Provide the [X, Y] coordinate of the cell's center where the given text is located.  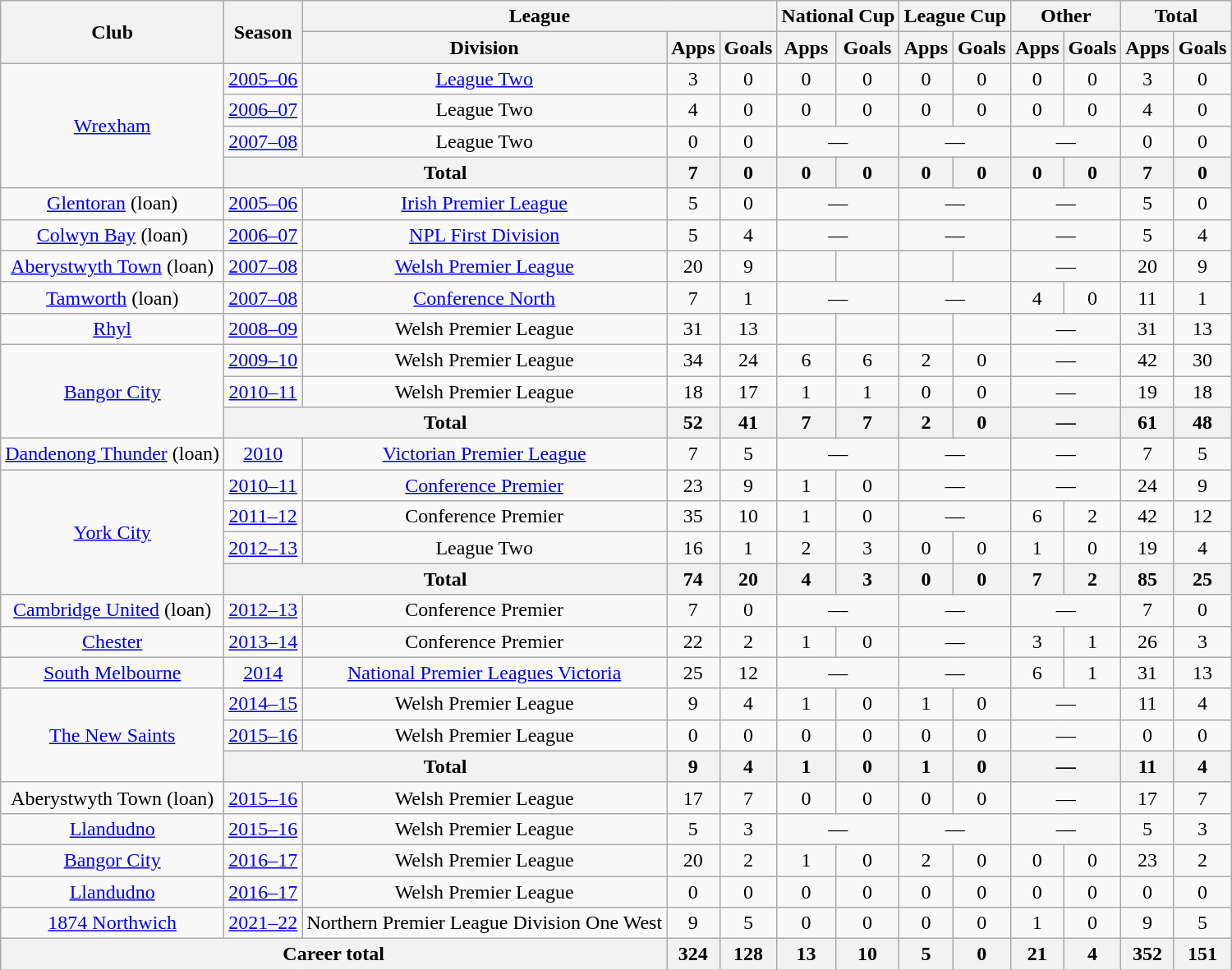
16 [693, 548]
Victorian Premier League [485, 454]
30 [1202, 360]
South Melbourne [113, 673]
151 [1202, 954]
Career total [333, 954]
2011–12 [263, 517]
Irish Premier League [485, 204]
26 [1147, 641]
Glentoran (loan) [113, 204]
22 [693, 641]
41 [748, 423]
Colwyn Bay (loan) [113, 235]
Other [1066, 16]
324 [693, 954]
2021–22 [263, 923]
48 [1202, 423]
2014 [263, 673]
35 [693, 517]
74 [693, 579]
The New Saints [113, 735]
Chester [113, 641]
352 [1147, 954]
Wrexham [113, 126]
2009–10 [263, 360]
League Cup [955, 16]
2014–15 [263, 704]
Rhyl [113, 329]
Cambridge United (loan) [113, 610]
61 [1147, 423]
National Premier Leagues Victoria [485, 673]
34 [693, 360]
85 [1147, 579]
Dandenong Thunder (loan) [113, 454]
NPL First Division [485, 235]
52 [693, 423]
Division [485, 48]
2008–09 [263, 329]
Season [263, 32]
York City [113, 532]
1874 Northwich [113, 923]
128 [748, 954]
Northern Premier League Division One West [485, 923]
2013–14 [263, 641]
National Cup [838, 16]
Tamworth (loan) [113, 297]
21 [1037, 954]
Conference North [485, 297]
League [540, 16]
Club [113, 32]
2010 [263, 454]
